Capture the cell that displays the provided text and extract its [x, y] central coordinate. 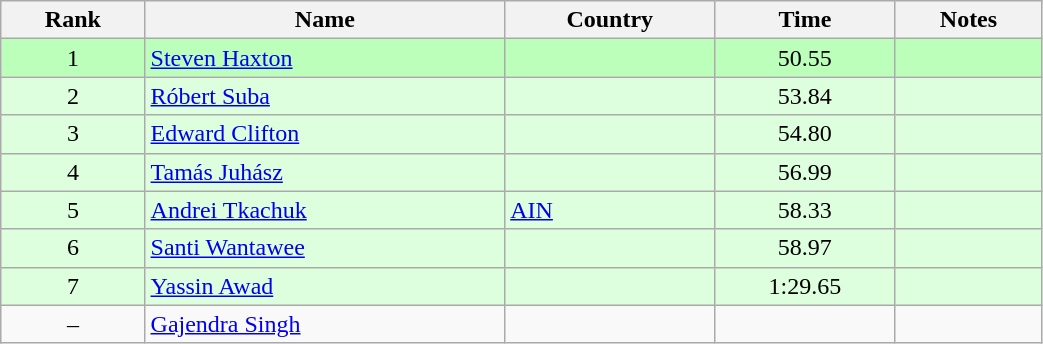
50.55 [805, 58]
54.80 [805, 134]
1 [73, 58]
Andrei Tkachuk [325, 210]
1:29.65 [805, 286]
– [73, 324]
3 [73, 134]
Country [610, 20]
Steven Haxton [325, 58]
Name [325, 20]
Edward Clifton [325, 134]
Santi Wantawee [325, 248]
Rank [73, 20]
7 [73, 286]
53.84 [805, 96]
56.99 [805, 172]
Notes [968, 20]
58.33 [805, 210]
Róbert Suba [325, 96]
58.97 [805, 248]
Time [805, 20]
Yassin Awad [325, 286]
4 [73, 172]
AIN [610, 210]
Gajendra Singh [325, 324]
2 [73, 96]
6 [73, 248]
Tamás Juhász [325, 172]
5 [73, 210]
